Capture the cell that displays the provided text and extract its [x, y] central coordinate. 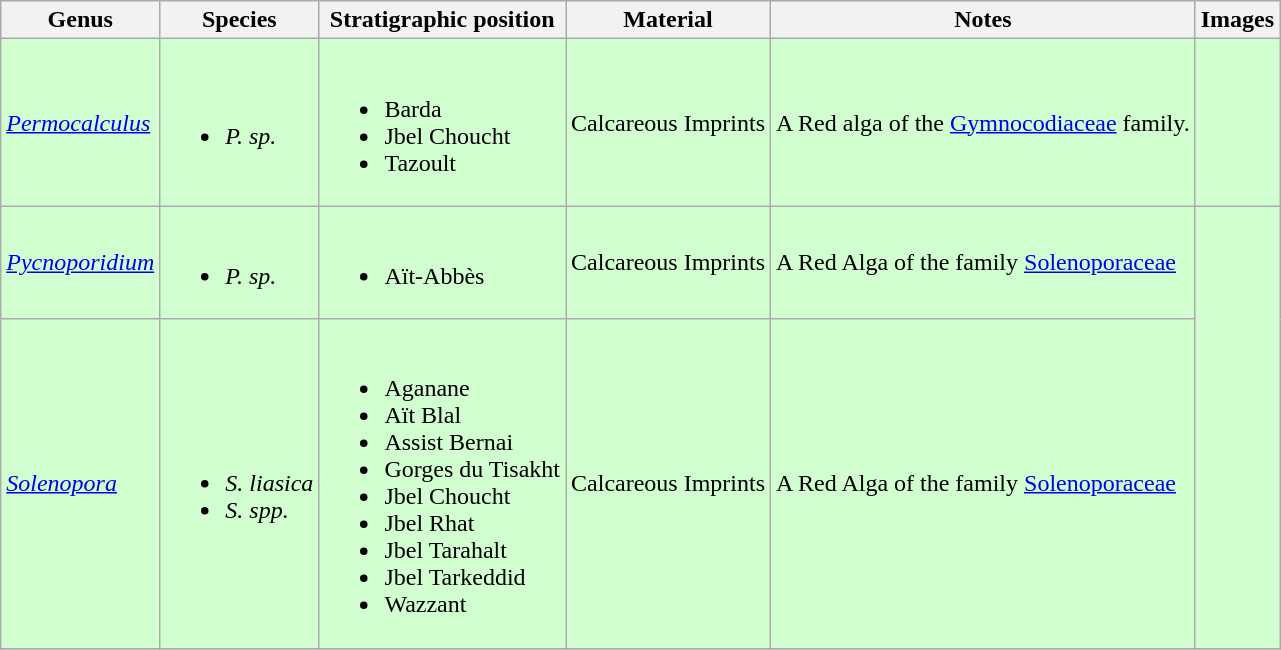
S. liasicaS. spp. [240, 484]
Images [1237, 20]
Pycnoporidium [80, 262]
Aït-Abbès [442, 262]
Genus [80, 20]
Species [240, 20]
Material [668, 20]
BardaJbel ChouchtTazoult [442, 122]
A Red alga of the Gymnocodiaceae family. [984, 122]
Solenopora [80, 484]
Permocalculus [80, 122]
Stratigraphic position [442, 20]
Notes [984, 20]
AgananeAït BlalAssist BernaiGorges du TisakhtJbel ChouchtJbel RhatJbel TarahaltJbel TarkeddidWazzant [442, 484]
